Identify which cell holds the provided text, then report its [x, y] central coordinate. 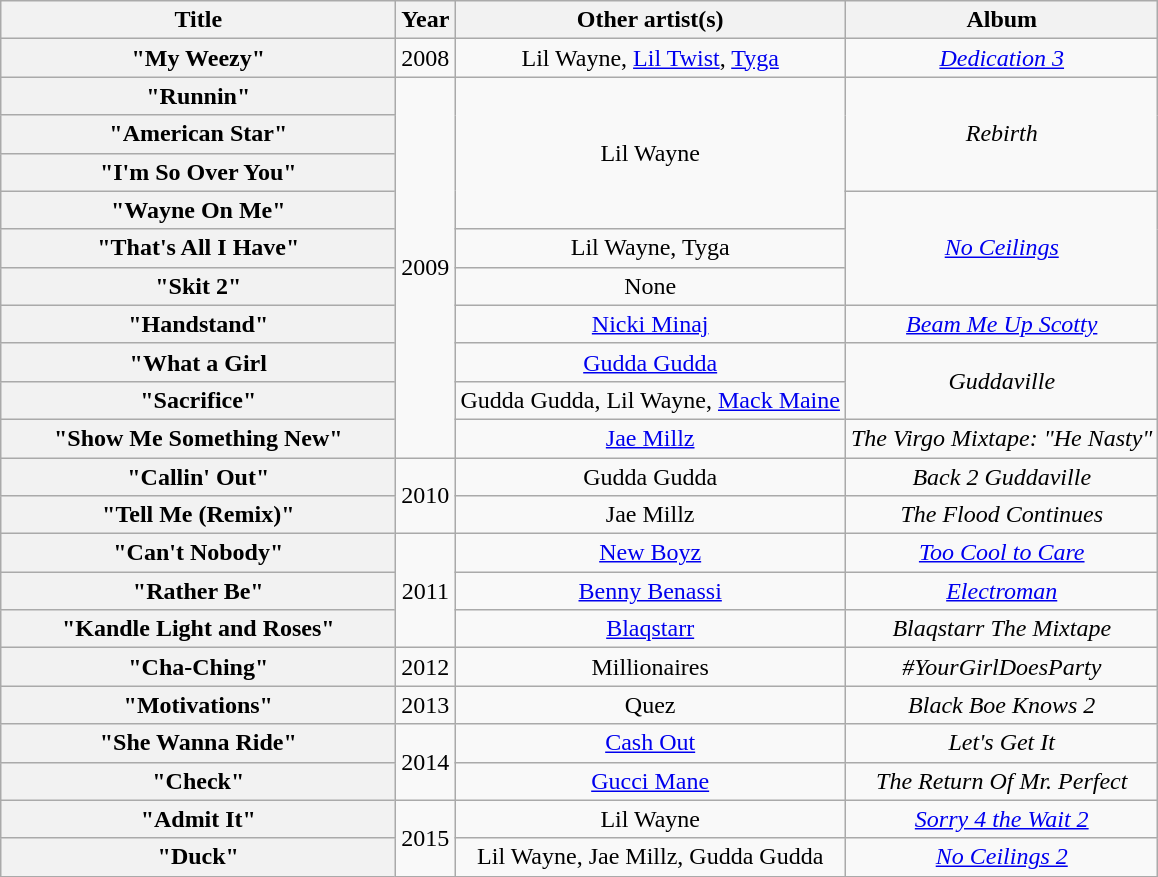
Lil Wayne, Tyga [650, 248]
Album [1001, 20]
"Callin' Out" [198, 477]
New Boyz [650, 553]
"Check" [198, 781]
#YourGirlDoesParty [1001, 667]
"Show Me Something New" [198, 438]
None [650, 286]
Year [426, 20]
"That's All I Have" [198, 248]
2014 [426, 762]
2011 [426, 591]
"My Weezy" [198, 58]
Back 2 Guddaville [1001, 477]
"Cha-Ching" [198, 667]
2010 [426, 496]
"Duck" [198, 857]
"Rather Be" [198, 591]
Cash Out [650, 743]
Dedication 3 [1001, 58]
2012 [426, 667]
Electroman [1001, 591]
Lil Wayne, Jae Millz, Gudda Gudda [650, 857]
"Can't Nobody" [198, 553]
"Tell Me (Remix)" [198, 515]
"Runnin" [198, 96]
2008 [426, 58]
The Virgo Mixtape: "He Nasty" [1001, 438]
Title [198, 20]
The Flood Continues [1001, 515]
"Skit 2" [198, 286]
Too Cool to Care [1001, 553]
The Return Of Mr. Perfect [1001, 781]
"Admit It" [198, 819]
Quez [650, 705]
2015 [426, 838]
2009 [426, 268]
"Handstand" [198, 324]
Blaqstarr The Mixtape [1001, 629]
"Sacrifice" [198, 400]
2013 [426, 705]
Gudda Gudda, Lil Wayne, Mack Maine [650, 400]
No Ceilings 2 [1001, 857]
Lil Wayne, Lil Twist, Tyga [650, 58]
"American Star" [198, 134]
Gucci Mane [650, 781]
Let's Get It [1001, 743]
"What a Girl [198, 362]
Millionaires [650, 667]
Other artist(s) [650, 20]
"Kandle Light and Roses" [198, 629]
Rebirth [1001, 134]
"I'm So Over You" [198, 172]
"Motivations" [198, 705]
Beam Me Up Scotty [1001, 324]
Black Boe Knows 2 [1001, 705]
Benny Benassi [650, 591]
Guddaville [1001, 381]
"She Wanna Ride" [198, 743]
Nicki Minaj [650, 324]
"Wayne On Me" [198, 210]
No Ceilings [1001, 248]
Sorry 4 the Wait 2 [1001, 819]
Blaqstarr [650, 629]
